Extract the (X, Y) coordinate from the center of the cell holding the provided text.  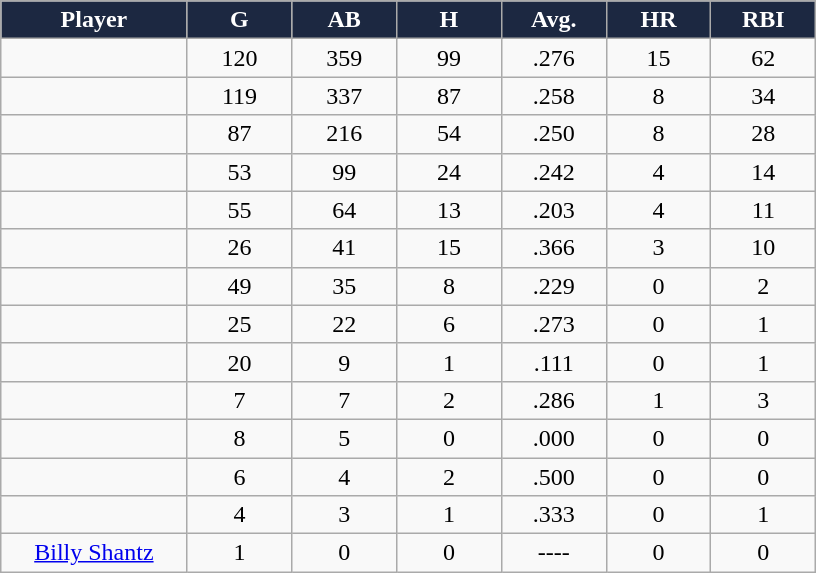
RBI (764, 20)
Avg. (554, 20)
---- (554, 553)
25 (240, 324)
24 (450, 172)
34 (764, 96)
.000 (554, 438)
.203 (554, 210)
14 (764, 172)
216 (344, 134)
.333 (554, 515)
49 (240, 286)
.273 (554, 324)
H (450, 20)
.258 (554, 96)
10 (764, 248)
.229 (554, 286)
22 (344, 324)
54 (450, 134)
55 (240, 210)
.366 (554, 248)
Player (94, 20)
.500 (554, 477)
.276 (554, 58)
Billy Shantz (94, 553)
41 (344, 248)
337 (344, 96)
.111 (554, 362)
359 (344, 58)
119 (240, 96)
53 (240, 172)
28 (764, 134)
35 (344, 286)
.286 (554, 400)
.250 (554, 134)
AB (344, 20)
20 (240, 362)
26 (240, 248)
120 (240, 58)
G (240, 20)
9 (344, 362)
HR (658, 20)
64 (344, 210)
13 (450, 210)
.242 (554, 172)
5 (344, 438)
11 (764, 210)
62 (764, 58)
